Extract the [X, Y] coordinate from the center of the cell holding the provided text.  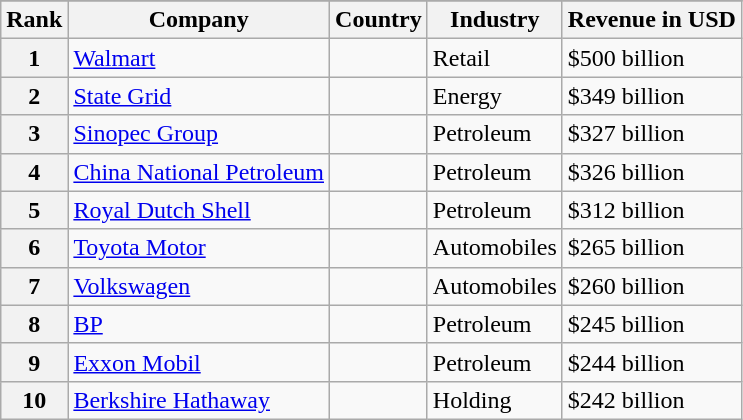
10 [34, 400]
China National Petroleum [199, 172]
$244 billion [652, 362]
Exxon Mobil [199, 362]
3 [34, 134]
State Grid [199, 96]
Industry [494, 20]
$327 billion [652, 134]
$260 billion [652, 286]
Rank [34, 20]
Retail [494, 58]
Volkswagen [199, 286]
$312 billion [652, 210]
Sinopec Group [199, 134]
Revenue in USD [652, 20]
$500 billion [652, 58]
Holding [494, 400]
$265 billion [652, 248]
BP [199, 324]
$349 billion [652, 96]
Toyota Motor [199, 248]
Walmart [199, 58]
Company [199, 20]
4 [34, 172]
8 [34, 324]
2 [34, 96]
6 [34, 248]
Country [379, 20]
1 [34, 58]
5 [34, 210]
$242 billion [652, 400]
Energy [494, 96]
Royal Dutch Shell [199, 210]
7 [34, 286]
$326 billion [652, 172]
9 [34, 362]
$245 billion [652, 324]
Berkshire Hathaway [199, 400]
